Detect which cell encompasses the target text, then output its (X, Y) center coordinate. 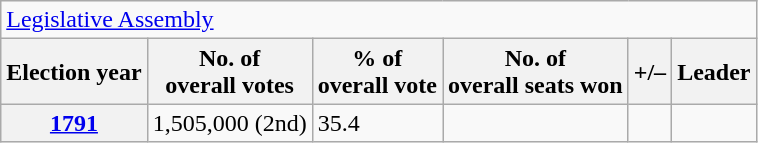
Election year (74, 72)
35.4 (377, 123)
1791 (74, 123)
+/– (650, 72)
1,505,000 (2nd) (230, 123)
Leader (714, 72)
No. ofoverall seats won (536, 72)
Legislative Assembly (378, 20)
% ofoverall vote (377, 72)
No. ofoverall votes (230, 72)
